Return the (x, y) coordinate for the center point of the cell that contains the specified text.  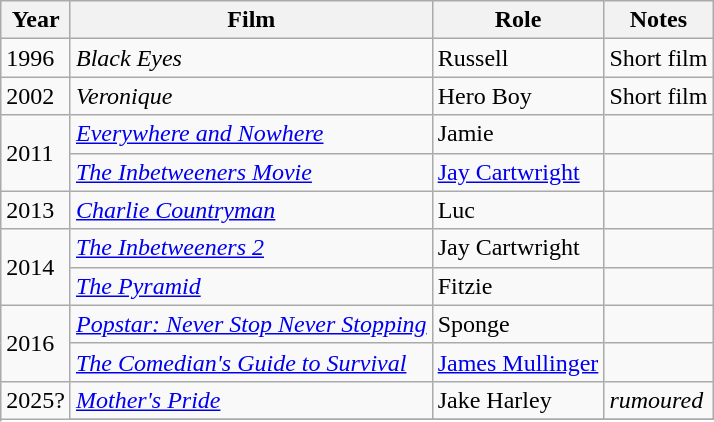
The Comedian's Guide to Survival (251, 362)
2013 (36, 210)
2002 (36, 96)
The Inbetweeners 2 (251, 248)
Black Eyes (251, 58)
Russell (518, 58)
2014 (36, 267)
Everywhere and Nowhere (251, 134)
The Pyramid (251, 286)
Hero Boy (518, 96)
2016 (36, 343)
The Inbetweeners Movie (251, 172)
Sponge (518, 324)
2025? (36, 400)
2011 (36, 153)
Year (36, 20)
Luc (518, 210)
rumoured (658, 400)
Popstar: Never Stop Never Stopping (251, 324)
Veronique (251, 96)
1996 (36, 58)
Fitzie (518, 286)
James Mullinger (518, 362)
Charlie Countryman (251, 210)
Jamie (518, 134)
Jake Harley (518, 400)
Film (251, 20)
Mother's Pride (251, 400)
Role (518, 20)
Notes (658, 20)
